Return [x, y] of the center of cell containing provided text 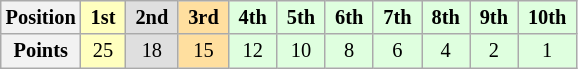
2 [494, 51]
12 [253, 51]
9th [494, 17]
Points [41, 51]
Position [41, 17]
1st [104, 17]
4th [253, 17]
8 [349, 51]
25 [104, 51]
3rd [203, 17]
1 [547, 51]
10 [301, 51]
4 [446, 51]
15 [203, 51]
18 [152, 51]
7th [397, 17]
5th [301, 17]
10th [547, 17]
6 [397, 51]
6th [349, 17]
2nd [152, 17]
8th [446, 17]
